Detect which cell encompasses the target text, then output its [x, y] center coordinate. 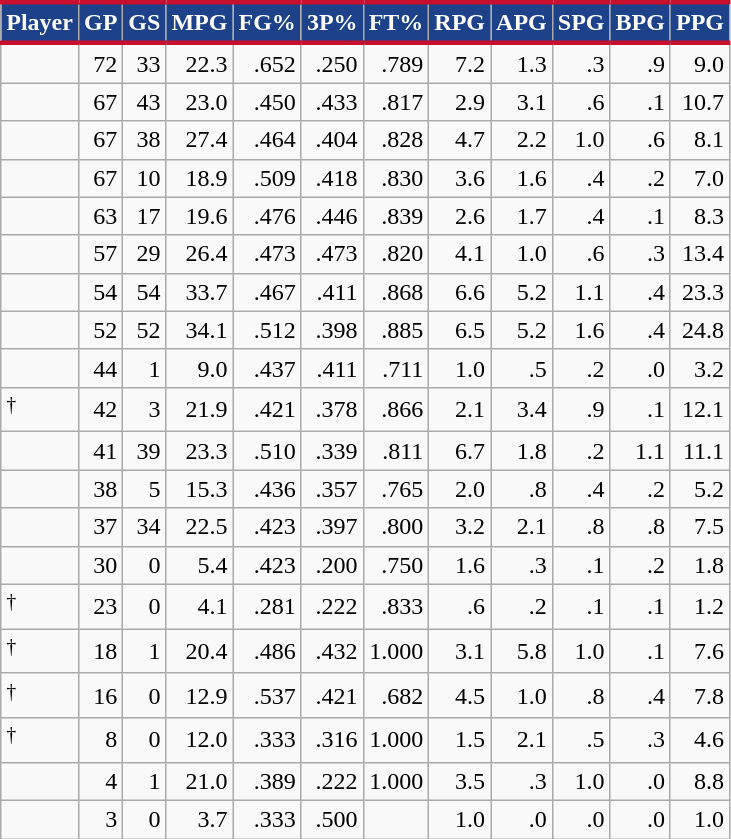
34 [144, 527]
.339 [332, 451]
.833 [396, 606]
37 [100, 527]
4 [100, 781]
10 [144, 178]
.404 [332, 140]
30 [100, 565]
.486 [267, 652]
.250 [332, 63]
.885 [396, 330]
2.6 [460, 216]
.464 [267, 140]
.820 [396, 254]
12.1 [700, 410]
.652 [267, 63]
.389 [267, 781]
.800 [396, 527]
63 [100, 216]
7.6 [700, 652]
6.5 [460, 330]
8.1 [700, 140]
22.5 [200, 527]
FG% [267, 22]
.398 [332, 330]
23.0 [200, 102]
3.6 [460, 178]
.866 [396, 410]
MPG [200, 22]
1.2 [700, 606]
BPG [640, 22]
34.1 [200, 330]
20.4 [200, 652]
21.0 [200, 781]
.436 [267, 489]
RPG [460, 22]
7.2 [460, 63]
5 [144, 489]
1.7 [522, 216]
42 [100, 410]
.510 [267, 451]
22.3 [200, 63]
44 [100, 368]
4.5 [460, 696]
.433 [332, 102]
2.2 [522, 140]
SPG [581, 22]
APG [522, 22]
.200 [332, 565]
13.4 [700, 254]
7.8 [700, 696]
6.6 [460, 292]
29 [144, 254]
.537 [267, 696]
8 [100, 740]
.830 [396, 178]
GP [100, 22]
.839 [396, 216]
33 [144, 63]
3.7 [200, 819]
.432 [332, 652]
43 [144, 102]
.500 [332, 819]
3P% [332, 22]
26.4 [200, 254]
2.0 [460, 489]
.509 [267, 178]
18 [100, 652]
7.5 [700, 527]
3.4 [522, 410]
57 [100, 254]
4.6 [700, 740]
19.6 [200, 216]
.437 [267, 368]
1.5 [460, 740]
.316 [332, 740]
6.7 [460, 451]
2.9 [460, 102]
.281 [267, 606]
.682 [396, 696]
39 [144, 451]
Player [40, 22]
15.3 [200, 489]
.467 [267, 292]
3.5 [460, 781]
.789 [396, 63]
17 [144, 216]
23 [100, 606]
.446 [332, 216]
GS [144, 22]
.450 [267, 102]
18.9 [200, 178]
.476 [267, 216]
5.4 [200, 565]
21.9 [200, 410]
FT% [396, 22]
8.3 [700, 216]
27.4 [200, 140]
.378 [332, 410]
.357 [332, 489]
33.7 [200, 292]
1.3 [522, 63]
10.7 [700, 102]
.418 [332, 178]
.512 [267, 330]
12.9 [200, 696]
5.8 [522, 652]
.828 [396, 140]
.750 [396, 565]
4.7 [460, 140]
.868 [396, 292]
41 [100, 451]
12.0 [200, 740]
16 [100, 696]
.765 [396, 489]
72 [100, 63]
24.8 [700, 330]
PPG [700, 22]
7.0 [700, 178]
.811 [396, 451]
11.1 [700, 451]
.711 [396, 368]
8.8 [700, 781]
.817 [396, 102]
.397 [332, 527]
